Provide the (x, y) coordinate of the cell's center where the given text is located.  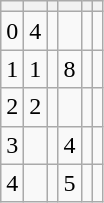
3 (12, 145)
5 (70, 183)
8 (70, 69)
0 (12, 31)
